Extract the (X, Y) coordinate from the center of the cell holding the provided text.  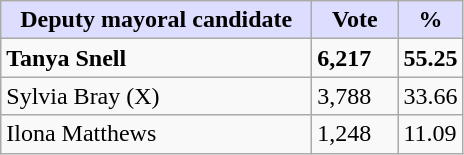
33.66 (430, 96)
Vote (355, 20)
55.25 (430, 58)
3,788 (355, 96)
6,217 (355, 58)
1,248 (355, 134)
11.09 (430, 134)
Deputy mayoral candidate (156, 20)
Sylvia Bray (X) (156, 96)
Tanya Snell (156, 58)
Ilona Matthews (156, 134)
% (430, 20)
